Find where the given text appears and provide that cell's center as [x, y] coordinate. 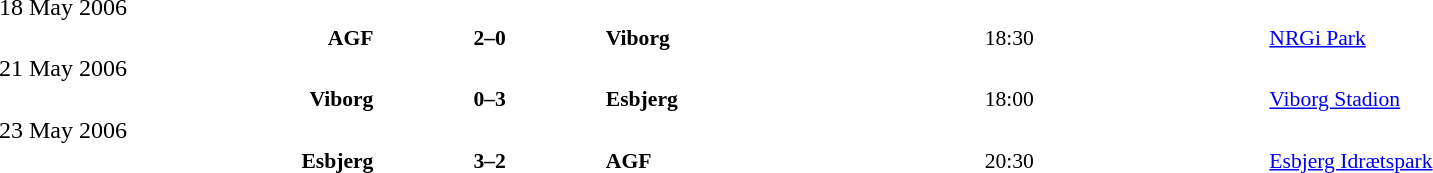
18:00 [1124, 99]
2–0 [489, 38]
Esbjerg [792, 99]
0–3 [489, 99]
18:30 [1124, 38]
Viborg [792, 38]
